Find where the given text appears and provide that cell's center as [x, y] coordinate. 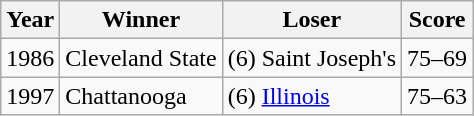
Chattanooga [141, 96]
Year [30, 20]
1997 [30, 96]
75–69 [438, 58]
Score [438, 20]
75–63 [438, 96]
Winner [141, 20]
(6) Illinois [312, 96]
Cleveland State [141, 58]
1986 [30, 58]
(6) Saint Joseph's [312, 58]
Loser [312, 20]
